Output the [X, Y] coordinate of the center of the cell containing the given text.  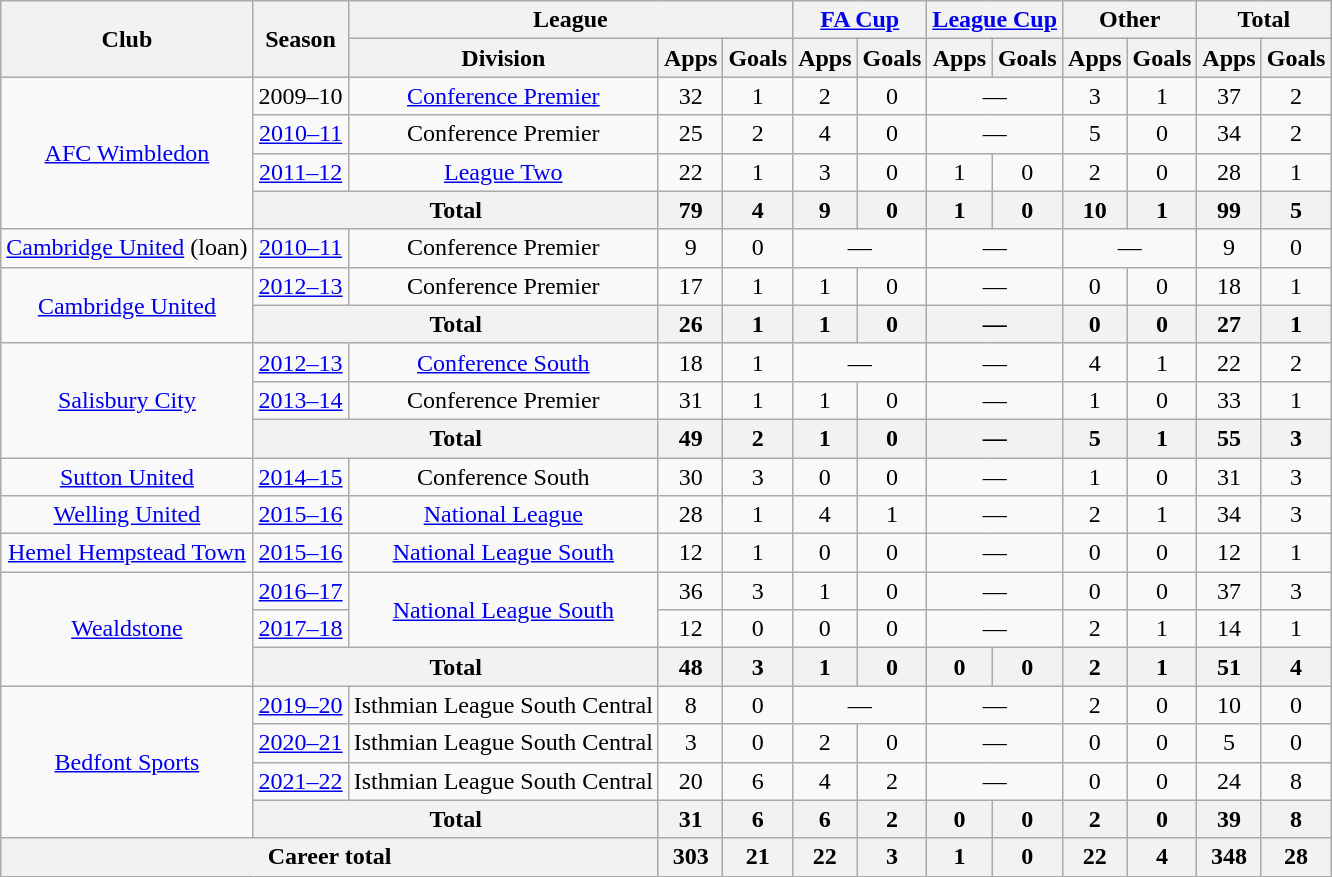
2017–18 [300, 629]
25 [690, 134]
Welling United [127, 515]
AFC Wimbledon [127, 153]
49 [690, 438]
2009–10 [300, 96]
26 [690, 324]
21 [758, 857]
Wealdstone [127, 629]
FA Cup [860, 20]
Hemel Hempstead Town [127, 553]
League Two [503, 172]
48 [690, 667]
Cambridge United [127, 305]
Sutton United [127, 477]
League [570, 20]
Division [503, 58]
51 [1229, 667]
24 [1229, 781]
Other [1130, 20]
Career total [330, 857]
348 [1229, 857]
2021–22 [300, 781]
Salisbury City [127, 400]
79 [690, 210]
33 [1229, 400]
Cambridge United (loan) [127, 248]
2011–12 [300, 172]
2016–17 [300, 591]
Season [300, 39]
2013–14 [300, 400]
36 [690, 591]
Club [127, 39]
14 [1229, 629]
League Cup [995, 20]
30 [690, 477]
27 [1229, 324]
2014–15 [300, 477]
32 [690, 96]
2020–21 [300, 743]
20 [690, 781]
2019–20 [300, 705]
Bedfont Sports [127, 762]
99 [1229, 210]
55 [1229, 438]
17 [690, 286]
National League [503, 515]
303 [690, 857]
39 [1229, 819]
